Scan for the cell matching the given text and deliver its [x, y] coordinate at center. 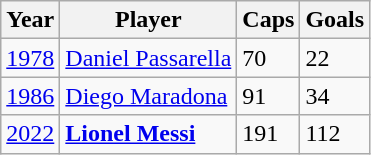
Caps [268, 20]
112 [335, 134]
22 [335, 58]
Diego Maradona [148, 96]
Year [30, 20]
Goals [335, 20]
191 [268, 134]
91 [268, 96]
Player [148, 20]
Lionel Messi [148, 134]
Daniel Passarella [148, 58]
70 [268, 58]
1978 [30, 58]
1986 [30, 96]
34 [335, 96]
2022 [30, 134]
